Return [X, Y] of the center of cell containing provided text 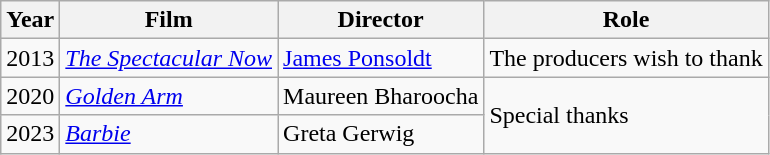
Maureen Bharoocha [381, 96]
Special thanks [626, 115]
Golden Arm [169, 96]
The Spectacular Now [169, 58]
2013 [30, 58]
Role [626, 20]
James Ponsoldt [381, 58]
Film [169, 20]
Year [30, 20]
Barbie [169, 134]
2020 [30, 96]
2023 [30, 134]
Director [381, 20]
The producers wish to thank [626, 58]
Greta Gerwig [381, 134]
